Locate the cell with the specified text and output its [x, y] center coordinate. 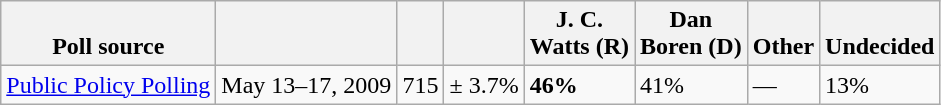
May 13–17, 2009 [306, 85]
J. C.Watts (R) [579, 34]
— [783, 85]
± 3.7% [484, 85]
Other [783, 34]
46% [579, 85]
715 [420, 85]
41% [692, 85]
Undecided [880, 34]
Poll source [108, 34]
Public Policy Polling [108, 85]
DanBoren (D) [692, 34]
13% [880, 85]
